Search for the cell housing the specified text and yield its [x, y] center coordinate. 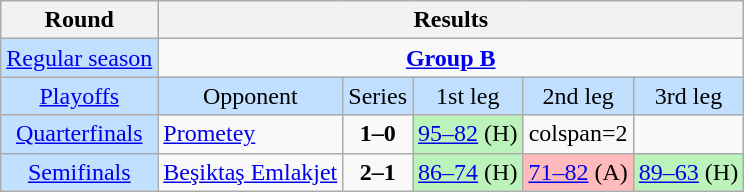
Results [451, 20]
Series [378, 96]
2nd leg [578, 96]
Playoffs [80, 96]
1st leg [468, 96]
Regular season [80, 58]
95–82 (H) [468, 134]
Round [80, 20]
Quarterfinals [80, 134]
Group B [451, 58]
colspan=2 [578, 134]
Opponent [250, 96]
Beşiktaş Emlakjet [250, 172]
1–0 [378, 134]
Semifinals [80, 172]
3rd leg [688, 96]
89–63 (H) [688, 172]
86–74 (H) [468, 172]
Prometey [250, 134]
71–82 (A) [578, 172]
2–1 [378, 172]
